Return the (X, Y) coordinate for the center point of the cell that contains the specified text.  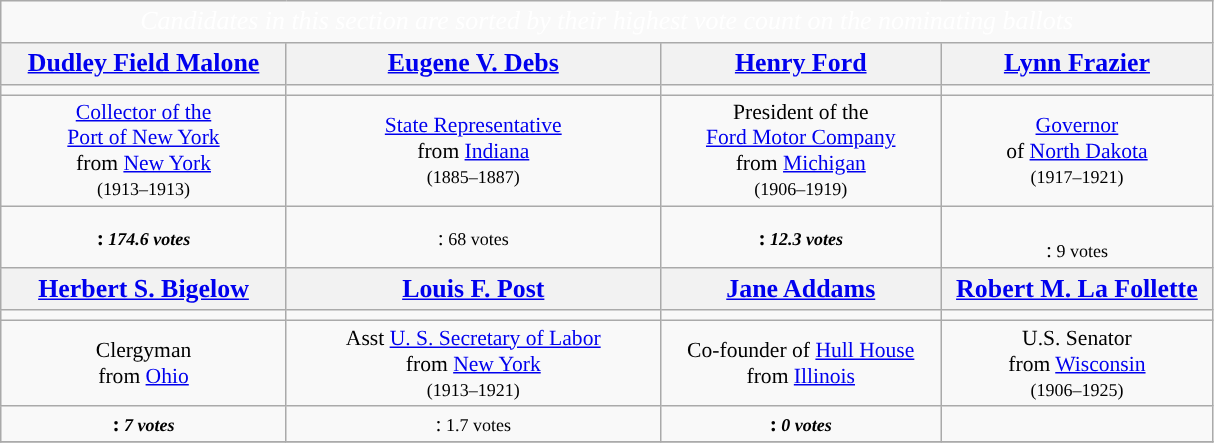
State Representativefrom Indiana(1885–1887) (473, 151)
Lynn Frazier (1076, 64)
: 174.6 votes (144, 238)
President of theFord Motor Companyfrom Michigan(1906–1919) (800, 151)
: 7 votes (144, 425)
: 68 votes (473, 238)
Governorof North Dakota(1917–1921) (1076, 151)
Herbert S. Bigelow (144, 289)
Eugene V. Debs (473, 64)
: 1.7 votes (473, 425)
U.S. Senatorfrom Wisconsin(1906–1925) (1076, 364)
Robert M. La Follette (1076, 289)
Asst U. S. Secretary of Laborfrom New York(1913–1921) (473, 364)
Jane Addams (800, 289)
: 0 votes (800, 425)
Collector of thePort of New Yorkfrom New York(1913–1913) (144, 151)
Candidates in this section are sorted by their highest vote count on the nominating ballots (607, 22)
Clergymanfrom Ohio (144, 364)
Co-founder of Hull Housefrom Illinois (800, 364)
Dudley Field Malone (144, 64)
Louis F. Post (473, 289)
: 9 votes (1076, 238)
: 12.3 votes (800, 238)
Henry Ford (800, 64)
